Find where the given text appears and provide that cell's center as [x, y] coordinate. 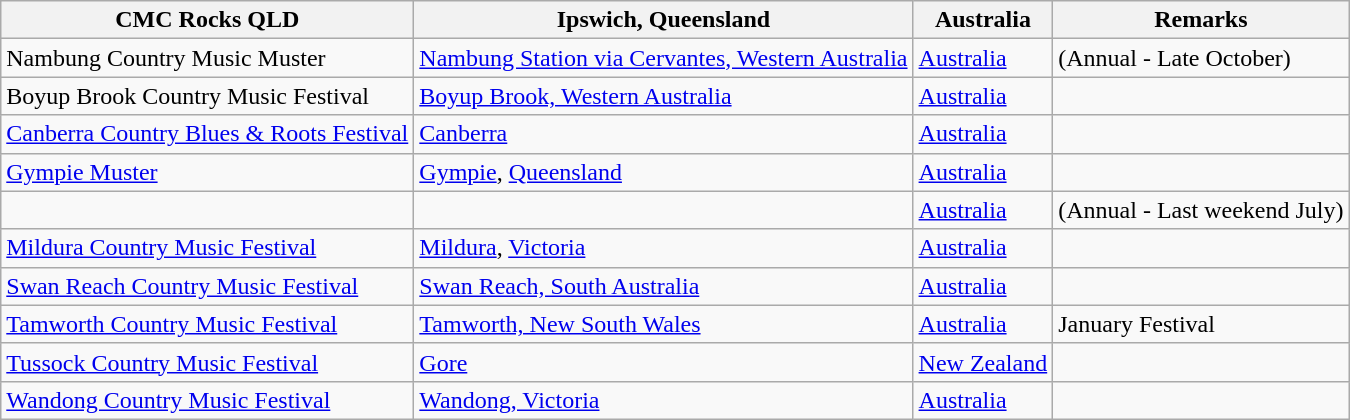
New Zealand [983, 362]
CMC Rocks QLD [208, 20]
Gore [664, 362]
Tamworth Country Music Festival [208, 324]
Wandong Country Music Festival [208, 400]
Nambung Station via Cervantes, Western Australia [664, 58]
Remarks [1201, 20]
January Festival [1201, 324]
Mildura, Victoria [664, 248]
Tamworth, New South Wales [664, 324]
Swan Reach, South Australia [664, 286]
Gympie, Queensland [664, 172]
Ipswich, Queensland [664, 20]
Boyup Brook, Western Australia [664, 96]
Canberra Country Blues & Roots Festival [208, 134]
Tussock Country Music Festival [208, 362]
Mildura Country Music Festival [208, 248]
Nambung Country Music Muster [208, 58]
(Annual - Late October) [1201, 58]
Wandong, Victoria [664, 400]
Gympie Muster [208, 172]
(Annual - Last weekend July) [1201, 210]
Canberra [664, 134]
Swan Reach Country Music Festival [208, 286]
Boyup Brook Country Music Festival [208, 96]
